Capture the cell that displays the provided text and extract its (X, Y) central coordinate. 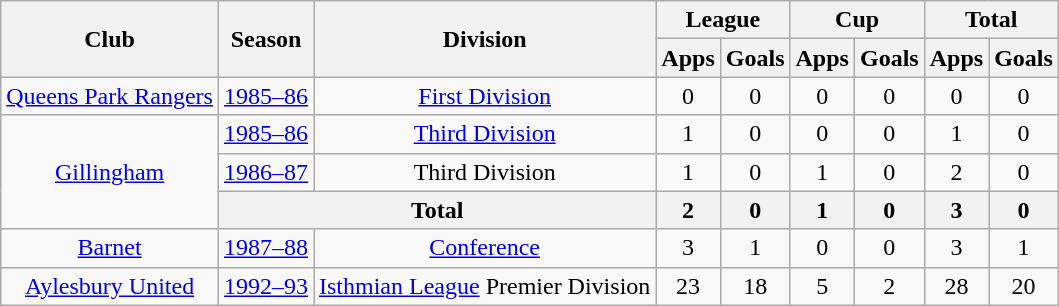
Division (485, 39)
1987–88 (266, 248)
1986–87 (266, 172)
Gillingham (110, 172)
Club (110, 39)
18 (755, 286)
Queens Park Rangers (110, 96)
Season (266, 39)
Aylesbury United (110, 286)
20 (1024, 286)
1992–93 (266, 286)
23 (688, 286)
28 (956, 286)
Barnet (110, 248)
5 (822, 286)
First Division (485, 96)
Isthmian League Premier Division (485, 286)
Conference (485, 248)
League (723, 20)
Cup (857, 20)
